Return the (x, y) coordinate for the center point of the cell that contains the specified text.  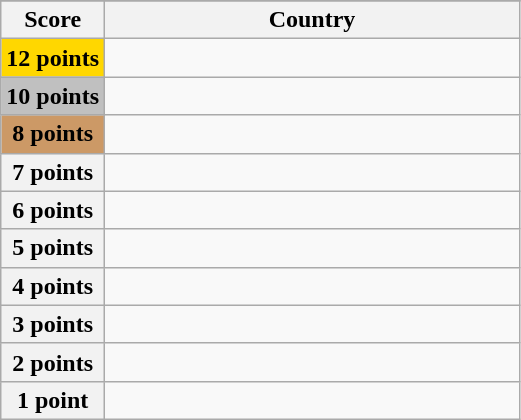
4 points (53, 286)
12 points (53, 58)
5 points (53, 248)
8 points (53, 134)
1 point (53, 400)
3 points (53, 324)
7 points (53, 172)
2 points (53, 362)
6 points (53, 210)
Score (53, 20)
10 points (53, 96)
Country (312, 20)
